Detect which cell encompasses the target text, then output its (x, y) center coordinate. 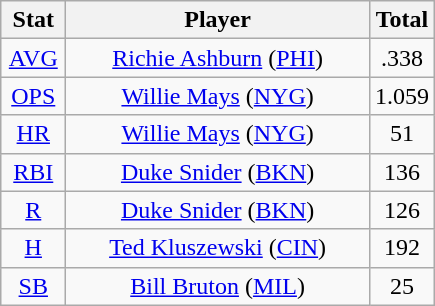
192 (402, 248)
51 (402, 134)
126 (402, 210)
SB (34, 286)
Stat (34, 20)
OPS (34, 96)
Player (218, 20)
1.059 (402, 96)
.338 (402, 58)
H (34, 248)
136 (402, 172)
Ted Kluszewski (CIN) (218, 248)
AVG (34, 58)
Total (402, 20)
HR (34, 134)
R (34, 210)
RBI (34, 172)
25 (402, 286)
Richie Ashburn (PHI) (218, 58)
Bill Bruton (MIL) (218, 286)
